Extract the [X, Y] coordinate from the center of the cell holding the provided text.  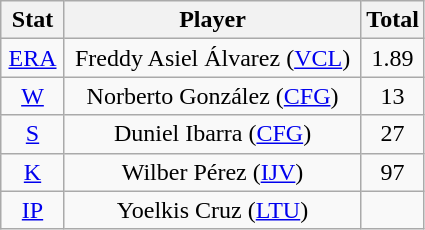
IP [33, 210]
S [33, 134]
27 [393, 134]
Freddy Asiel Álvarez (VCL) [212, 58]
97 [393, 172]
ERA [33, 58]
Player [212, 20]
Wilber Pérez (IJV) [212, 172]
Total [393, 20]
Stat [33, 20]
K [33, 172]
Duniel Ibarra (CFG) [212, 134]
W [33, 96]
13 [393, 96]
1.89 [393, 58]
Norberto González (CFG) [212, 96]
Yoelkis Cruz (LTU) [212, 210]
